Determine the (x, y) coordinate at the center of the cell enclosing the given text.  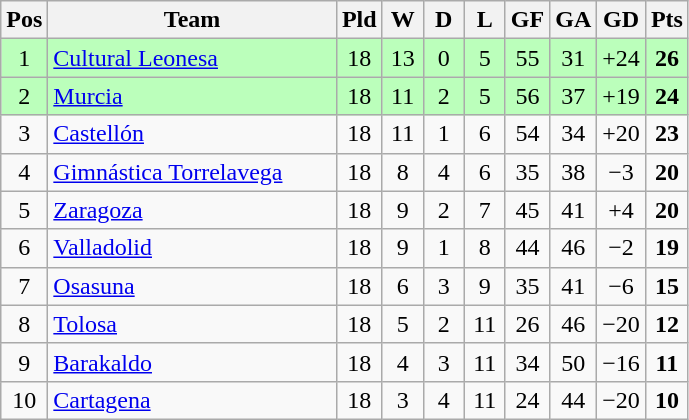
Tolosa (192, 324)
+24 (622, 58)
−3 (622, 172)
Cultural Leonesa (192, 58)
Osasuna (192, 286)
D (444, 20)
37 (574, 96)
GD (622, 20)
Murcia (192, 96)
45 (527, 210)
55 (527, 58)
19 (666, 248)
+4 (622, 210)
+20 (622, 134)
−16 (622, 362)
54 (527, 134)
−6 (622, 286)
Castellón (192, 134)
Team (192, 20)
50 (574, 362)
Pld (359, 20)
31 (574, 58)
13 (402, 58)
GF (527, 20)
−2 (622, 248)
Valladolid (192, 248)
L (484, 20)
38 (574, 172)
Barakaldo (192, 362)
12 (666, 324)
0 (444, 58)
Zaragoza (192, 210)
56 (527, 96)
15 (666, 286)
Cartagena (192, 400)
+19 (622, 96)
23 (666, 134)
Gimnástica Torrelavega (192, 172)
Pts (666, 20)
Pos (24, 20)
W (402, 20)
GA (574, 20)
